Return [x, y] of the center of cell containing provided text 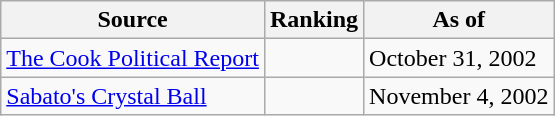
The Cook Political Report [133, 58]
As of [459, 20]
Ranking [314, 20]
Source [133, 20]
November 4, 2002 [459, 96]
October 31, 2002 [459, 58]
Sabato's Crystal Ball [133, 96]
